Extract the (x, y) coordinate from the center of the cell holding the provided text.  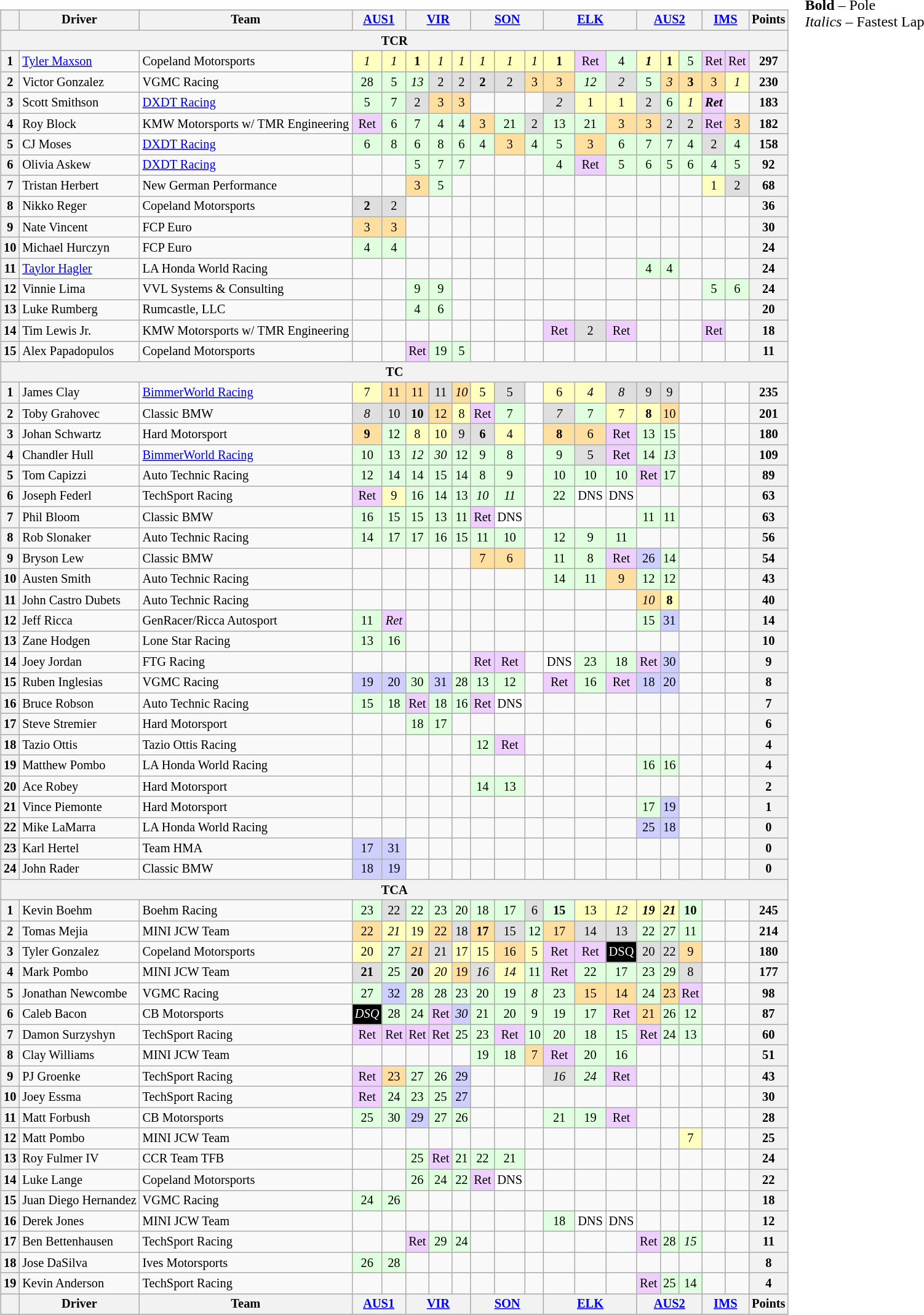
CJ Moses (79, 145)
Clay Williams (79, 1055)
Matt Pombo (79, 1138)
Vinnie Lima (79, 289)
182 (768, 124)
56 (768, 538)
GenRacer/Ricca Autosport (246, 621)
Matt Forbush (79, 1117)
Alex Papadopulos (79, 351)
Michael Hurczyn (79, 248)
Ives Motorsports (246, 1263)
Mike LaMarra (79, 828)
Chandler Hull (79, 455)
109 (768, 455)
Rob Slonaker (79, 538)
Damon Surzyshyn (79, 1035)
TC (394, 372)
Johan Schwartz (79, 434)
CCR Team TFB (246, 1159)
87 (768, 1014)
36 (768, 207)
54 (768, 559)
92 (768, 165)
Roy Fulmer IV (79, 1159)
Karl Hertel (79, 849)
Jose DaSilva (79, 1263)
32 (394, 993)
Toby Grahovec (79, 414)
Mark Pombo (79, 973)
Nate Vincent (79, 227)
VVL Systems & Consulting (246, 289)
Tristan Herbert (79, 186)
Joey Essma (79, 1097)
Olivia Askew (79, 165)
Ruben Inglesias (79, 683)
Boehm Racing (246, 911)
Scott Smithson (79, 103)
Bryson Lew (79, 559)
183 (768, 103)
PJ Groenke (79, 1076)
Lone Star Racing (246, 641)
Kevin Anderson (79, 1284)
Rumcastle, LLC (246, 310)
230 (768, 82)
FTG Racing (246, 662)
214 (768, 932)
Phil Bloom (79, 517)
TCR (394, 41)
177 (768, 973)
Matthew Pombo (79, 765)
Victor Gonzalez (79, 82)
James Clay (79, 393)
235 (768, 393)
158 (768, 145)
Caleb Bacon (79, 1014)
Kevin Boehm (79, 911)
Austen Smith (79, 579)
Jeff Ricca (79, 621)
40 (768, 600)
Steve Stremier (79, 724)
Bruce Robson (79, 703)
Derek Jones (79, 1221)
Tyler Maxson (79, 62)
297 (768, 62)
John Castro Dubets (79, 600)
Luke Lange (79, 1180)
Joseph Federl (79, 497)
TCA (394, 890)
Juan Diego Hernandez (79, 1201)
Vince Piemonte (79, 807)
60 (768, 1035)
Tomas Mejia (79, 932)
68 (768, 186)
201 (768, 414)
Zane Hodgen (79, 641)
Joey Jordan (79, 662)
John Rader (79, 869)
Tyler Gonzalez (79, 952)
New German Performance (246, 186)
89 (768, 476)
Luke Rumberg (79, 310)
Tom Capizzi (79, 476)
Nikko Reger (79, 207)
98 (768, 993)
Roy Block (79, 124)
Tazio Ottis (79, 745)
245 (768, 911)
Taylor Hagler (79, 269)
Jonathan Newcombe (79, 993)
Ace Robey (79, 786)
Ben Bettenhausen (79, 1242)
Tazio Ottis Racing (246, 745)
51 (768, 1055)
Team HMA (246, 849)
Tim Lewis Jr. (79, 330)
